Extract the (x, y) coordinate from the center of the cell holding the provided text.  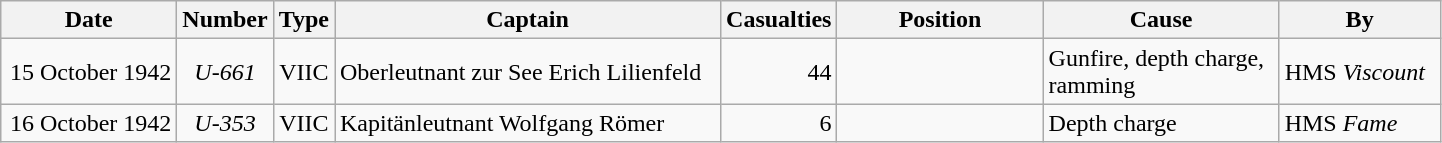
Type (304, 20)
HMS Viscount (1360, 72)
Cause (1161, 20)
44 (779, 72)
16 October 1942 (89, 123)
U-661 (225, 72)
Gunfire, depth charge, ramming (1161, 72)
Casualties (779, 20)
Date (89, 20)
6 (779, 123)
15 October 1942 (89, 72)
Captain (527, 20)
Position (940, 20)
Number (225, 20)
By (1360, 20)
Oberleutnant zur See Erich Lilienfeld (527, 72)
U-353 (225, 123)
HMS Fame (1360, 123)
Kapitänleutnant Wolfgang Römer (527, 123)
Depth charge (1161, 123)
